Scan for the cell matching the given text and deliver its (X, Y) coordinate at center. 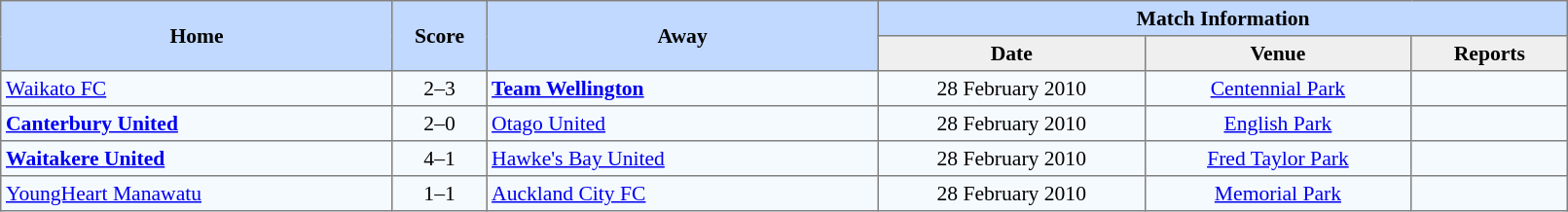
Team Wellington (683, 88)
Waikato FC (197, 88)
Score (440, 36)
Reports (1489, 53)
Otago United (683, 124)
2–3 (440, 88)
Waitakere United (197, 159)
Date (1011, 53)
Hawke's Bay United (683, 159)
Match Information (1222, 18)
Auckland City FC (683, 194)
Home (197, 36)
Venue (1278, 53)
Memorial Park (1278, 194)
English Park (1278, 124)
2–0 (440, 124)
4–1 (440, 159)
Canterbury United (197, 124)
Away (683, 36)
Fred Taylor Park (1278, 159)
1–1 (440, 194)
YoungHeart Manawatu (197, 194)
Centennial Park (1278, 88)
